Capture the cell that displays the provided text and extract its [x, y] central coordinate. 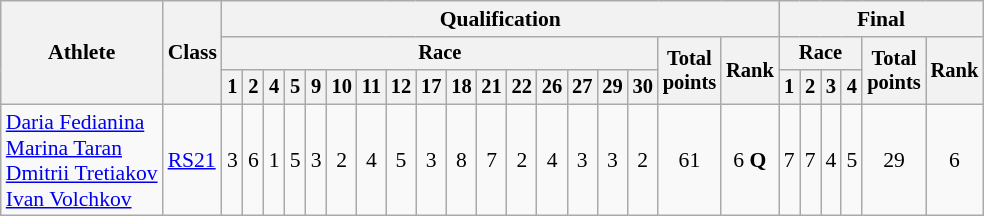
61 [690, 160]
10 [342, 87]
26 [552, 87]
Qualification [500, 19]
17 [431, 87]
8 [461, 160]
27 [582, 87]
Class [192, 52]
30 [643, 87]
12 [401, 87]
Daria FedianinaMarina TaranDmitrii TretiakovIvan Volchkov [82, 160]
21 [492, 87]
11 [372, 87]
22 [522, 87]
Final [882, 19]
6 Q [750, 160]
9 [316, 87]
18 [461, 87]
RS21 [192, 160]
Athlete [82, 52]
